Provide the (x, y) coordinate of the cell's center where the given text is located.  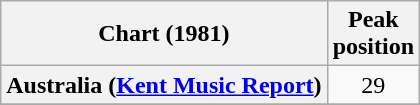
Peakposition (373, 34)
29 (373, 85)
Chart (1981) (164, 34)
Australia (Kent Music Report) (164, 85)
